Return the (x, y) coordinate for the center point of the cell that contains the specified text.  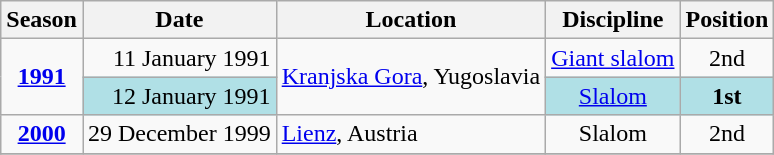
29 December 1999 (179, 134)
Lienz, Austria (410, 134)
11 January 1991 (179, 58)
Date (179, 20)
1st (727, 96)
1991 (42, 77)
Season (42, 20)
2000 (42, 134)
12 January 1991 (179, 96)
Kranjska Gora, Yugoslavia (410, 77)
Position (727, 20)
Location (410, 20)
Discipline (613, 20)
Giant slalom (613, 58)
